Provide the (X, Y) coordinate of the cell's center where the given text is located.  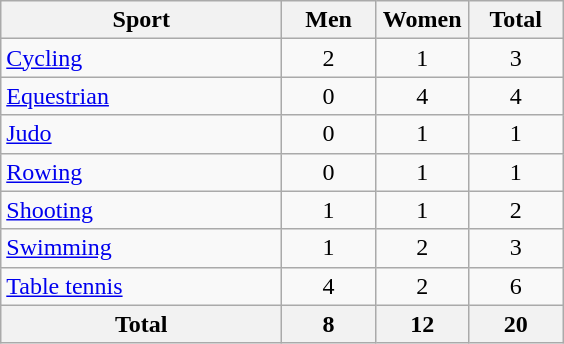
Men (329, 20)
Judo (142, 134)
Equestrian (142, 96)
20 (516, 324)
Women (422, 20)
Table tennis (142, 286)
12 (422, 324)
8 (329, 324)
Cycling (142, 58)
Swimming (142, 248)
6 (516, 286)
Rowing (142, 172)
Shooting (142, 210)
Sport (142, 20)
